Extract the (X, Y) coordinate from the center of the cell holding the provided text.  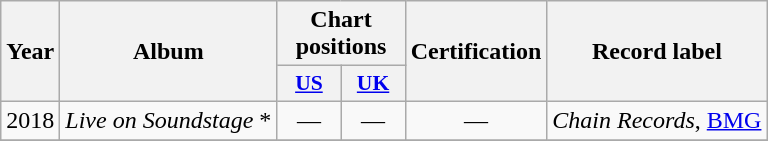
Chart positions (341, 34)
Record label (657, 52)
Album (168, 52)
US (309, 84)
Chain Records, BMG (657, 120)
Live on Soundstage * (168, 120)
Year (30, 52)
UK (373, 84)
Certification (476, 52)
2018 (30, 120)
